Pinpoint the cell where the given text exists, returning its (x, y) midpoint coordinate. 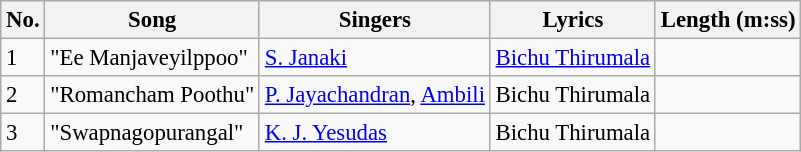
Lyrics (572, 20)
"Swapnagopurangal" (152, 133)
P. Jayachandran, Ambili (374, 95)
2 (23, 95)
Song (152, 20)
Singers (374, 20)
Length (m:ss) (728, 20)
K. J. Yesudas (374, 133)
1 (23, 58)
"Romancham Poothu" (152, 95)
"Ee Manjaveyilppoo" (152, 58)
No. (23, 20)
3 (23, 133)
S. Janaki (374, 58)
